Search for the cell housing the specified text and yield its (X, Y) center coordinate. 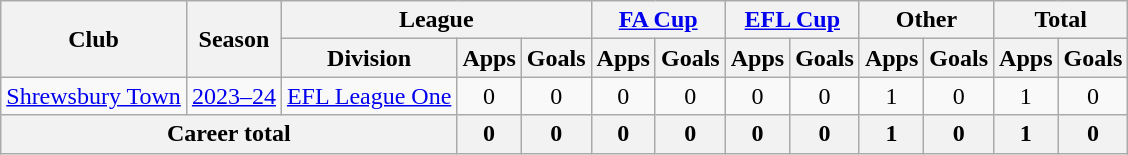
Other (926, 20)
Shrewsbury Town (94, 96)
Division (368, 58)
League (436, 20)
FA Cup (658, 20)
EFL League One (368, 96)
Club (94, 39)
Total (1061, 20)
2023–24 (234, 96)
EFL Cup (792, 20)
Season (234, 39)
Career total (229, 134)
